From the cell containing the given text, extract its center point as (X, Y) coordinate. 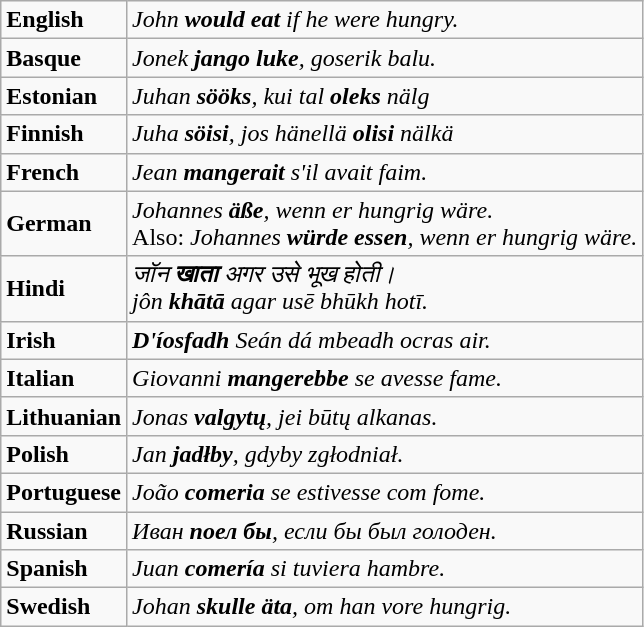
Иван поел бы, если бы был голоден. (385, 531)
D'íosfadh Seán dá mbeadh ocras air. (385, 340)
Basque (64, 58)
Jonek jango luke, goserik balu. (385, 58)
Swedish (64, 607)
English (64, 20)
Polish (64, 454)
Juan comería si tuviera hambre. (385, 569)
Russian (64, 531)
French (64, 172)
German (64, 224)
Giovanni mangerebbe se avesse fame. (385, 378)
Hindi (64, 288)
जॉन खाता अगर उसे भूख होती।jôn khātā agar usē bhūkh hotī. (385, 288)
Portuguese (64, 492)
Jonas valgytų, jei būtų alkanas. (385, 416)
Johannes äße, wenn er hungrig wäre.Also: Johannes würde essen, wenn er hungrig wäre. (385, 224)
Irish (64, 340)
John would eat if he were hungry. (385, 20)
Estonian (64, 96)
Juha söisi, jos hänellä olisi nälkä (385, 134)
João comeria se estivesse com fome. (385, 492)
Finnish (64, 134)
Italian (64, 378)
Jean mangerait s'il avait faim. (385, 172)
Spanish (64, 569)
Jan jadłby, gdyby zgłodniał. (385, 454)
Lithuanian (64, 416)
Juhan sööks, kui tal oleks nälg (385, 96)
Johan skulle äta, om han vore hungrig. (385, 607)
